Extract the [x, y] coordinate from the center of the cell holding the provided text.  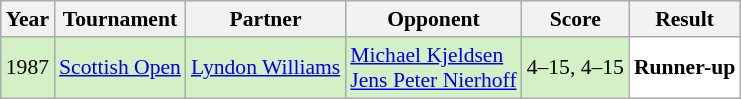
Score [576, 19]
Runner-up [684, 68]
Opponent [433, 19]
Michael Kjeldsen Jens Peter Nierhoff [433, 68]
Tournament [120, 19]
Lyndon Williams [266, 68]
Partner [266, 19]
Year [28, 19]
Scottish Open [120, 68]
1987 [28, 68]
4–15, 4–15 [576, 68]
Result [684, 19]
